Locate the cell with the specified text and output its (x, y) center coordinate. 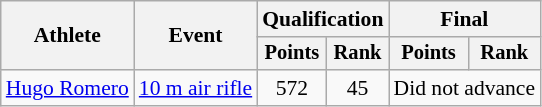
Final (464, 19)
Athlete (68, 36)
Qualification (322, 19)
Hugo Romero (68, 88)
Did not advance (464, 88)
Event (196, 36)
45 (358, 88)
10 m air rifle (196, 88)
572 (292, 88)
